Capture the cell that displays the provided text and extract its (x, y) central coordinate. 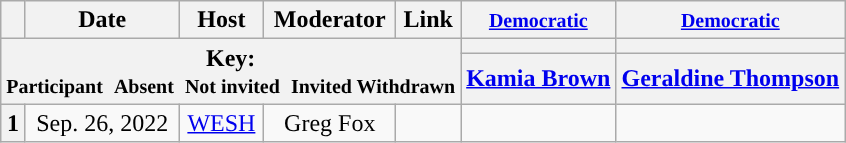
Sep. 26, 2022 (102, 123)
Moderator (330, 20)
1 (14, 123)
Geraldine Thompson (730, 78)
Host (222, 20)
Greg Fox (330, 123)
Link (428, 20)
WESH (222, 123)
Kamia Brown (538, 78)
Date (102, 20)
Key: Participant Absent Not invited Invited Withdrawn (231, 72)
